Find where the given text appears and provide that cell's center as (x, y) coordinate. 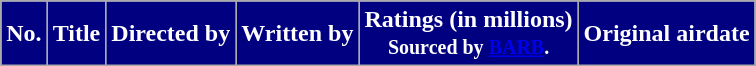
No. (24, 34)
Ratings (in millions) Sourced by BARB. (468, 34)
Title (76, 34)
Directed by (171, 34)
Original airdate (666, 34)
Written by (298, 34)
